Capture the cell that displays the provided text and extract its [X, Y] central coordinate. 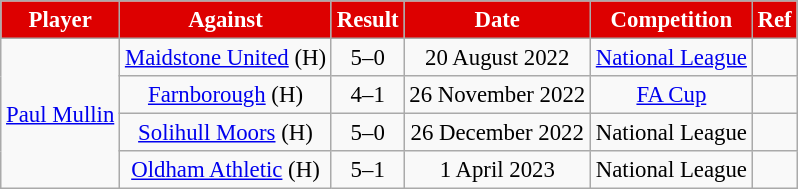
Solihull Moors (H) [226, 133]
Against [226, 20]
Player [60, 20]
4–1 [368, 95]
Maidstone United (H) [226, 58]
20 August 2022 [497, 58]
1 April 2023 [497, 170]
Competition [671, 20]
Paul Mullin [60, 114]
5–1 [368, 170]
Farnborough (H) [226, 95]
Result [368, 20]
Ref [774, 20]
FA Cup [671, 95]
Oldham Athletic (H) [226, 170]
Date [497, 20]
26 November 2022 [497, 95]
26 December 2022 [497, 133]
